Provide the [X, Y] coordinate of the cell's center where the given text is located.  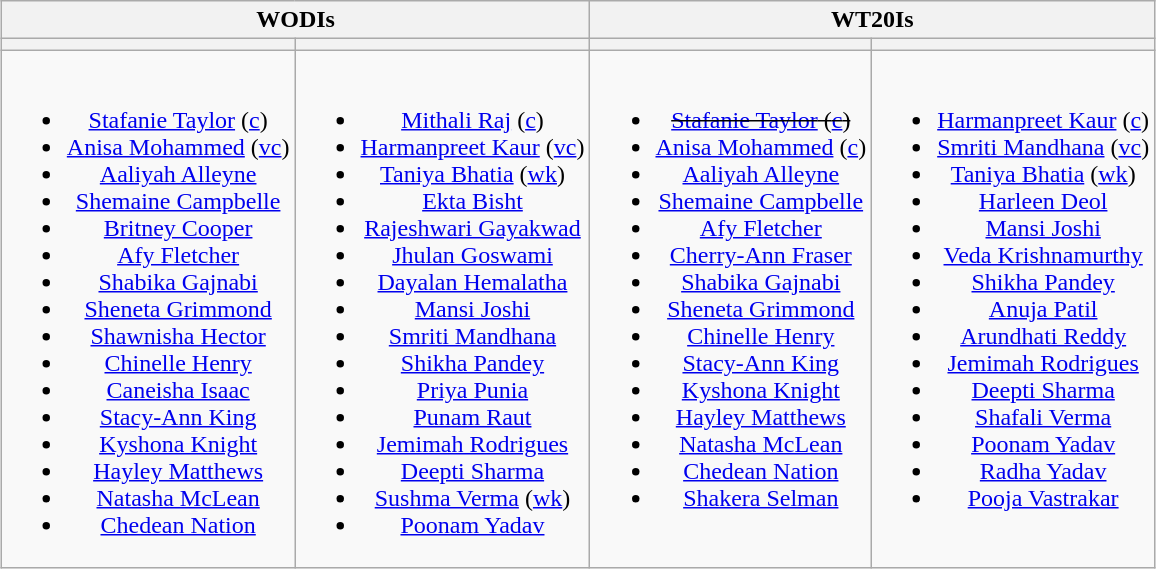
WT20Is [872, 20]
WODIs [296, 20]
